Scan for the cell matching the given text and deliver its (x, y) coordinate at center. 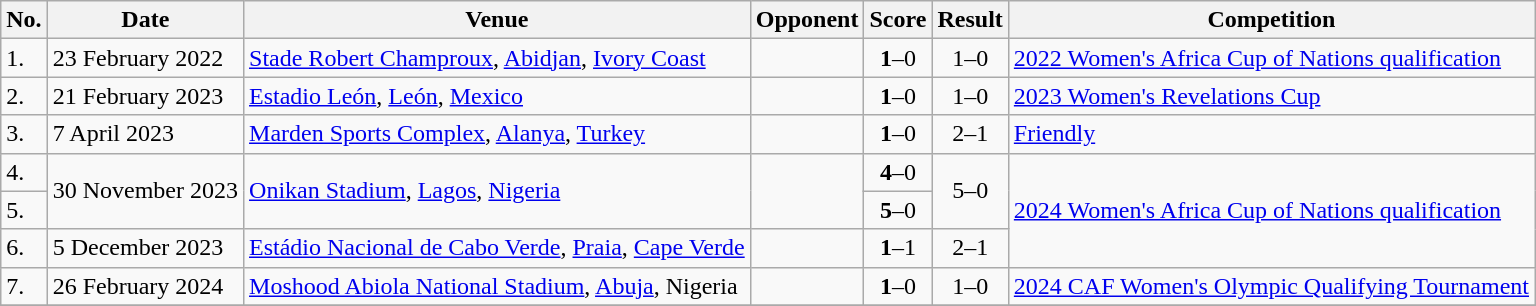
2022 Women's Africa Cup of Nations qualification (1271, 58)
Competition (1271, 20)
5. (24, 210)
2023 Women's Revelations Cup (1271, 96)
Date (145, 20)
4–0 (898, 172)
Opponent (807, 20)
Friendly (1271, 134)
Score (898, 20)
23 February 2022 (145, 58)
Marden Sports Complex, Alanya, Turkey (498, 134)
1. (24, 58)
7 April 2023 (145, 134)
5 December 2023 (145, 248)
No. (24, 20)
Stade Robert Champroux, Abidjan, Ivory Coast (498, 58)
7. (24, 286)
30 November 2023 (145, 191)
Estadio León, León, Mexico (498, 96)
6. (24, 248)
Onikan Stadium, Lagos, Nigeria (498, 191)
Venue (498, 20)
2024 CAF Women's Olympic Qualifying Tournament (1271, 286)
3. (24, 134)
Result (970, 20)
21 February 2023 (145, 96)
26 February 2024 (145, 286)
4. (24, 172)
1–1 (898, 248)
2. (24, 96)
2024 Women's Africa Cup of Nations qualification (1271, 210)
Moshood Abiola National Stadium, Abuja, Nigeria (498, 286)
Estádio Nacional de Cabo Verde, Praia, Cape Verde (498, 248)
